Identify which cell holds the provided text, then report its (X, Y) central coordinate. 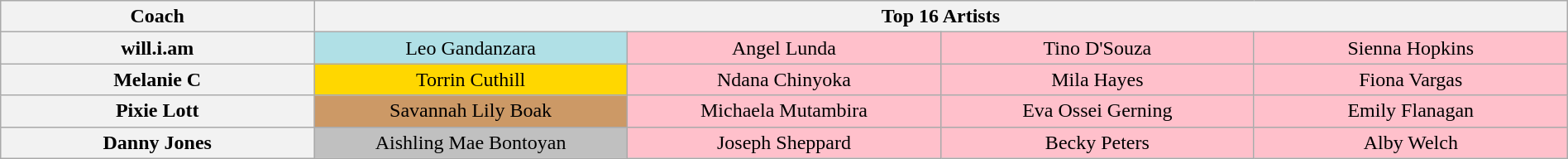
Mila Hayes (1097, 79)
Eva Ossei Gerning (1097, 111)
Tino D'Souza (1097, 48)
Angel Lunda (784, 48)
Becky Peters (1097, 142)
will.i.am (157, 48)
Melanie C (157, 79)
Alby Welch (1411, 142)
Leo Gandanzara (471, 48)
Torrin Cuthill (471, 79)
Pixie Lott (157, 111)
Ndana Chinyoka (784, 79)
Emily Flanagan (1411, 111)
Sienna Hopkins (1411, 48)
Aishling Mae Bontoyan (471, 142)
Coach (157, 17)
Danny Jones (157, 142)
Joseph Sheppard (784, 142)
Fiona Vargas (1411, 79)
Savannah Lily Boak (471, 111)
Top 16 Artists (941, 17)
Michaela Mutambira (784, 111)
